Output the (X, Y) coordinate of the center of the cell containing the given text.  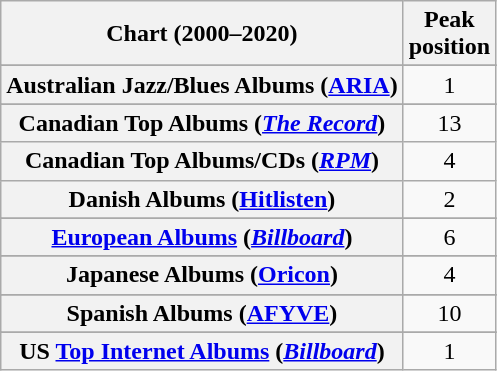
Danish Albums (Hitlisten) (202, 199)
Australian Jazz/Blues Albums (ARIA) (202, 85)
6 (449, 237)
Spanish Albums (AFYVE) (202, 313)
US Top Internet Albums (Billboard) (202, 351)
Canadian Top Albums (The Record) (202, 123)
Japanese Albums (Oricon) (202, 275)
13 (449, 123)
10 (449, 313)
2 (449, 199)
Canadian Top Albums/CDs (RPM) (202, 161)
European Albums (Billboard) (202, 237)
Peakposition (449, 34)
Chart (2000–2020) (202, 34)
